From the cell containing the given text, extract its center point as (x, y) coordinate. 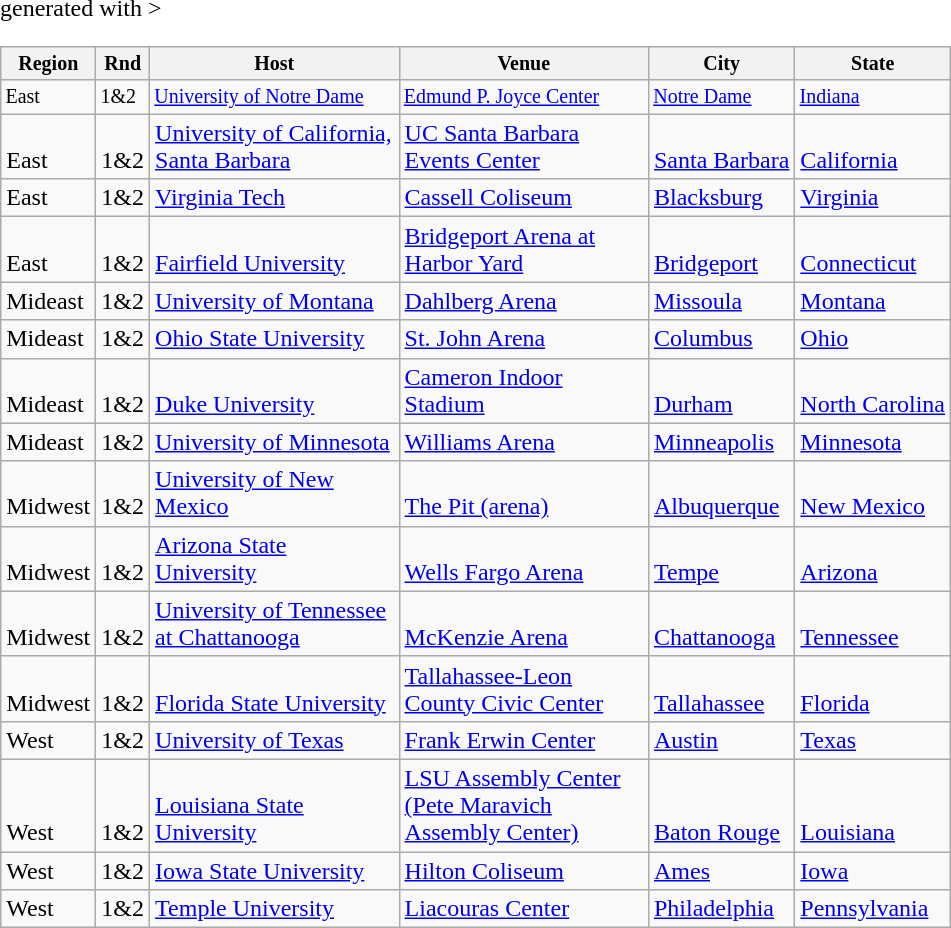
Ohio (873, 339)
Indiana (873, 96)
University of Minnesota (274, 442)
Virginia (873, 198)
University of Notre Dame (274, 96)
Columbus (721, 339)
Ames (721, 871)
Arizona (873, 558)
Duke University (274, 390)
University of New Mexico (274, 494)
Tennessee (873, 624)
Florida State University (274, 688)
University of Tennessee at Chattanooga (274, 624)
Connecticut (873, 250)
Rnd (123, 64)
Tempe (721, 558)
Florida (873, 688)
Minnesota (873, 442)
Cassell Coliseum (524, 198)
Chattanooga (721, 624)
North Carolina (873, 390)
Arizona State University (274, 558)
Fairfield University (274, 250)
University of Montana (274, 301)
Virginia Tech (274, 198)
Austin (721, 740)
Venue (524, 64)
UC Santa Barbara Events Center (524, 146)
LSU Assembly Center (Pete Maravich Assembly Center) (524, 805)
McKenzie Arena (524, 624)
State (873, 64)
Missoula (721, 301)
City (721, 64)
Durham (721, 390)
Montana (873, 301)
The Pit (arena) (524, 494)
Host (274, 64)
Albuquerque (721, 494)
Philadelphia (721, 909)
Iowa (873, 871)
Hilton Coliseum (524, 871)
Tallahassee-Leon County Civic Center (524, 688)
Williams Arena (524, 442)
Wells Fargo Arena (524, 558)
Ohio State University (274, 339)
Cameron Indoor Stadium (524, 390)
University of Texas (274, 740)
New Mexico (873, 494)
Louisiana State University (274, 805)
Texas (873, 740)
Louisiana (873, 805)
St. John Arena (524, 339)
Minneapolis (721, 442)
Tallahassee (721, 688)
Edmund P. Joyce Center (524, 96)
Bridgeport Arena at Harbor Yard (524, 250)
Santa Barbara (721, 146)
Bridgeport (721, 250)
Blacksburg (721, 198)
Pennsylvania (873, 909)
Iowa State University (274, 871)
Region (48, 64)
Frank Erwin Center (524, 740)
Temple University (274, 909)
Dahlberg Arena (524, 301)
Liacouras Center (524, 909)
California (873, 146)
Baton Rouge (721, 805)
Notre Dame (721, 96)
University of California, Santa Barbara (274, 146)
